Extract the [x, y] coordinate from the center of the cell holding the provided text.  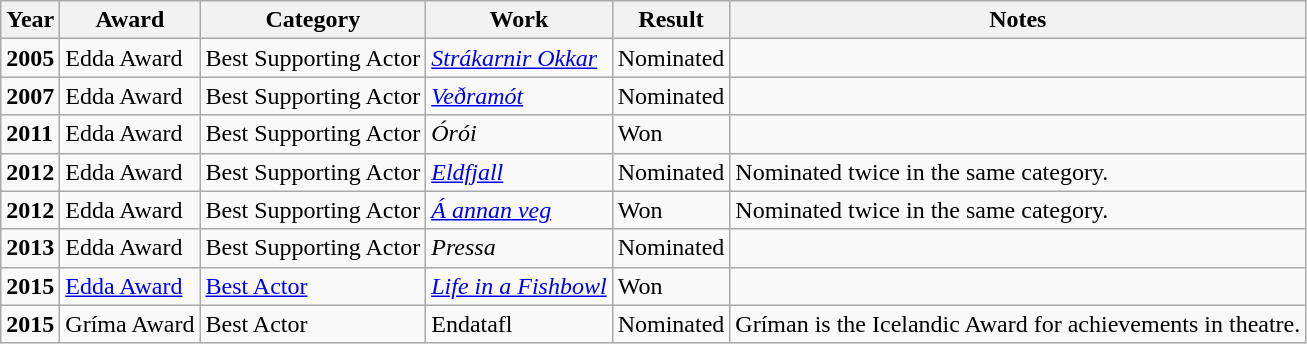
2013 [30, 248]
Veðramót [519, 96]
Á annan veg [519, 210]
Work [519, 20]
Órói [519, 134]
2007 [30, 96]
Category [313, 20]
Life in a Fishbowl [519, 286]
Eldfjall [519, 172]
Notes [1018, 20]
2005 [30, 58]
Gríma Award [130, 324]
Strákarnir Okkar [519, 58]
Endatafl [519, 324]
Result [671, 20]
Pressa [519, 248]
Year [30, 20]
Award [130, 20]
2011 [30, 134]
Gríman is the Icelandic Award for achievements in theatre. [1018, 324]
